Identify which cell holds the provided text, then report its (X, Y) central coordinate. 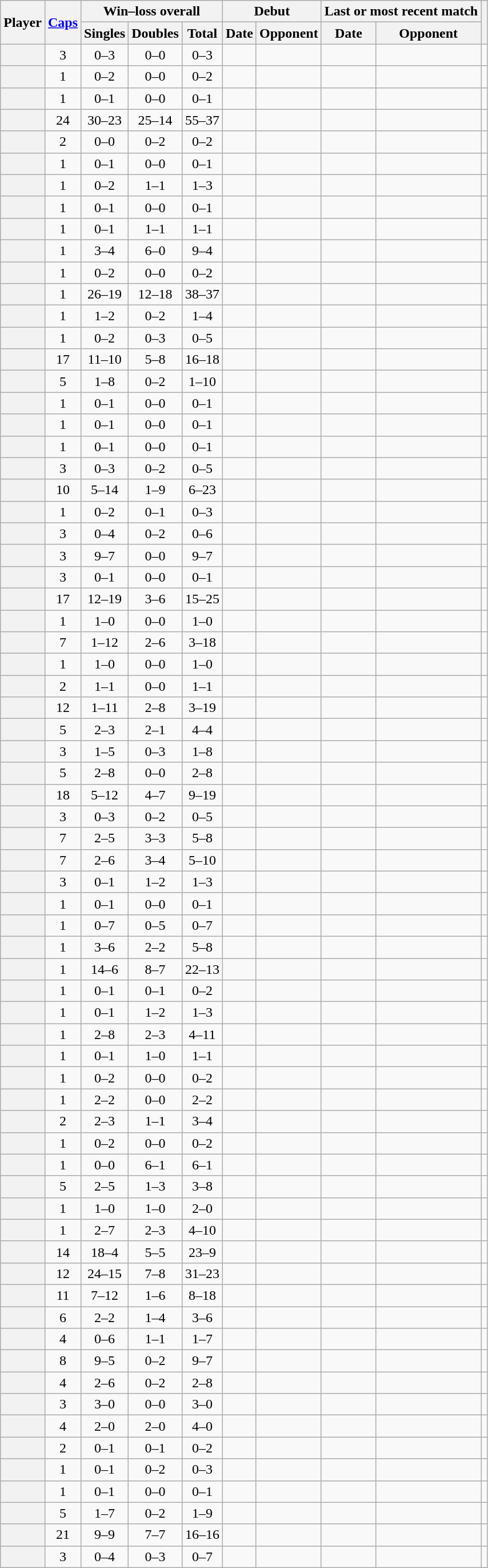
26–19 (105, 295)
9–4 (202, 250)
38–37 (202, 295)
8–18 (202, 1295)
Debut (272, 11)
31–23 (202, 1273)
4–11 (202, 1034)
9–5 (105, 1361)
6–23 (202, 490)
55–37 (202, 120)
7–12 (105, 1295)
3–18 (202, 643)
3–8 (202, 1187)
Last or most recent match (401, 11)
1–11 (105, 708)
2–7 (105, 1230)
18–4 (105, 1252)
3–3 (155, 838)
24 (63, 120)
16–16 (202, 1535)
4–7 (155, 795)
9–9 (105, 1535)
5–10 (202, 860)
18 (63, 795)
25–14 (155, 120)
12–19 (105, 599)
23–9 (202, 1252)
22–13 (202, 969)
16–18 (202, 360)
21 (63, 1535)
30–23 (105, 120)
Win–loss overall (152, 11)
4–10 (202, 1230)
Total (202, 33)
1–12 (105, 643)
11 (63, 1295)
5–5 (155, 1252)
4–4 (202, 730)
9–19 (202, 795)
6–0 (155, 250)
15–25 (202, 599)
8 (63, 1361)
Player (23, 22)
5–14 (105, 490)
8–7 (155, 969)
4–0 (202, 1426)
6 (63, 1317)
14 (63, 1252)
24–15 (105, 1273)
1–5 (105, 751)
1–10 (202, 381)
7–7 (155, 1535)
Singles (105, 33)
1–6 (155, 1295)
2–1 (155, 730)
12–18 (155, 295)
3–19 (202, 708)
7–8 (155, 1273)
14–6 (105, 969)
5–12 (105, 795)
10 (63, 490)
Doubles (155, 33)
11–10 (105, 360)
Caps (63, 22)
